Identify which cell holds the provided text, then report its [X, Y] central coordinate. 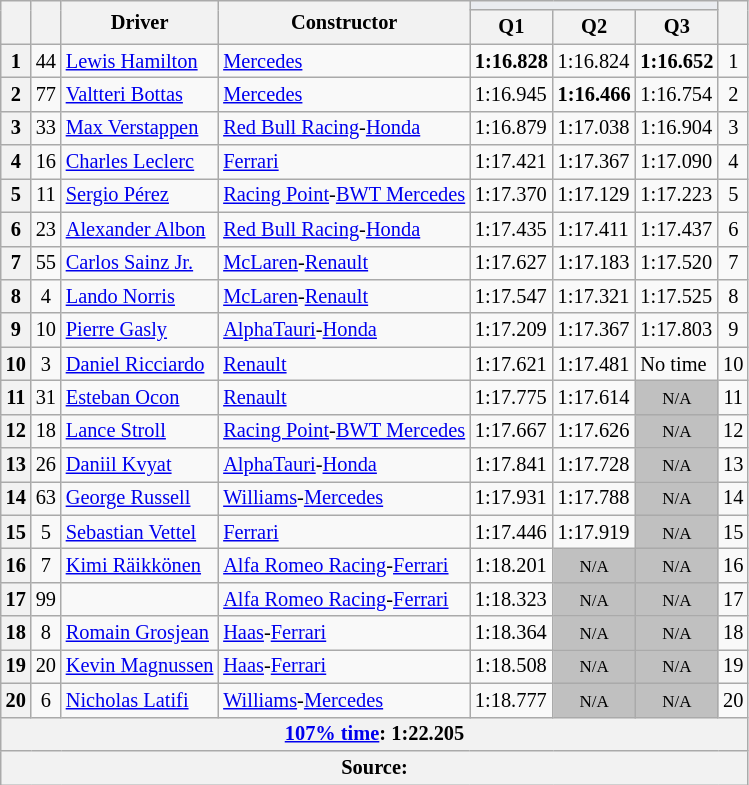
1:17.370 [512, 195]
Lance Stroll [140, 431]
31 [46, 397]
99 [46, 599]
Q2 [594, 27]
33 [46, 128]
Alexander Albon [140, 229]
Max Verstappen [140, 128]
Daniel Ricciardo [140, 364]
1:17.183 [594, 263]
1:17.627 [512, 263]
44 [46, 61]
1:17.931 [512, 498]
1:17.129 [594, 195]
1:17.209 [512, 330]
Charles Leclerc [140, 162]
Sergio Pérez [140, 195]
Esteban Ocon [140, 397]
1:18.508 [512, 666]
1:16.904 [676, 128]
1:18.364 [512, 633]
1:17.435 [512, 229]
No time [676, 364]
55 [46, 263]
Constructor [344, 22]
Q3 [676, 27]
1:17.775 [512, 397]
1:18.323 [512, 599]
Q1 [512, 27]
Source: [375, 767]
1:16.879 [512, 128]
Valtteri Bottas [140, 94]
1:17.626 [594, 431]
1:17.525 [676, 296]
Nicholas Latifi [140, 700]
1:18.777 [512, 700]
1:16.466 [594, 94]
1:17.421 [512, 162]
Lando Norris [140, 296]
1:17.446 [512, 532]
1:16.828 [512, 61]
23 [46, 229]
1:17.841 [512, 465]
1:17.038 [594, 128]
Daniil Kvyat [140, 465]
1:17.520 [676, 263]
Pierre Gasly [140, 330]
George Russell [140, 498]
63 [46, 498]
1:17.728 [594, 465]
1:17.788 [594, 498]
1:17.919 [594, 532]
1:17.090 [676, 162]
1:17.621 [512, 364]
1:17.223 [676, 195]
Kimi Räikkönen [140, 565]
Driver [140, 22]
1:18.201 [512, 565]
107% time: 1:22.205 [375, 734]
Romain Grosjean [140, 633]
1:17.321 [594, 296]
1:17.614 [594, 397]
1:17.437 [676, 229]
1:17.803 [676, 330]
26 [46, 465]
Lewis Hamilton [140, 61]
1:16.754 [676, 94]
1:17.547 [512, 296]
1:16.652 [676, 61]
1:17.481 [594, 364]
Sebastian Vettel [140, 532]
1:16.945 [512, 94]
1:16.824 [594, 61]
Carlos Sainz Jr. [140, 263]
1:17.667 [512, 431]
77 [46, 94]
Kevin Magnussen [140, 666]
1:17.411 [594, 229]
